Output the (x, y) coordinate of the center of the cell containing the given text.  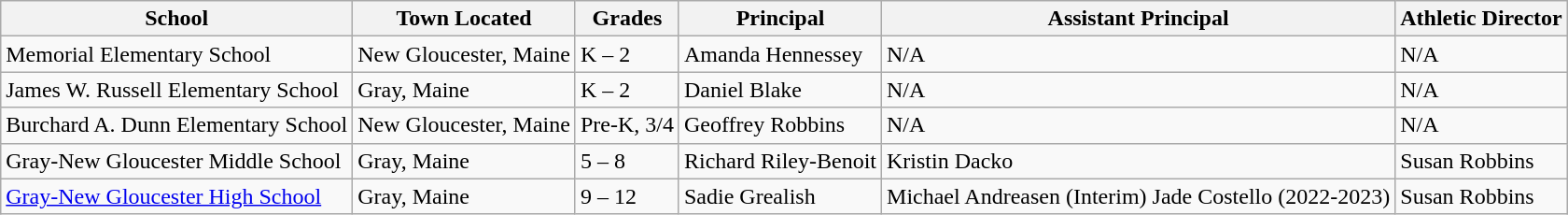
Daniel Blake (780, 90)
Athletic Director (1482, 19)
Pre-K, 3/4 (627, 125)
Geoffrey Robbins (780, 125)
School (177, 19)
Grades (627, 19)
5 – 8 (627, 161)
Amanda Hennessey (780, 54)
Kristin Dacko (1139, 161)
Gray-New Gloucester Middle School (177, 161)
9 – 12 (627, 196)
Town Located (465, 19)
Burchard A. Dunn Elementary School (177, 125)
Memorial Elementary School (177, 54)
Gray-New Gloucester High School (177, 196)
James W. Russell Elementary School (177, 90)
Richard Riley-Benoit (780, 161)
Assistant Principal (1139, 19)
Principal (780, 19)
Sadie Grealish (780, 196)
Michael Andreasen (Interim) Jade Costello (2022-2023) (1139, 196)
